Return (x, y) of the center of cell containing provided text 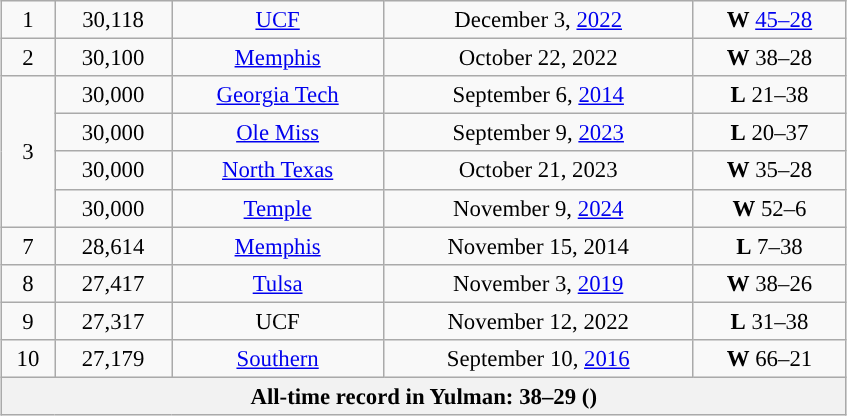
L 31–38 (770, 321)
W 45–28 (770, 20)
Southern (278, 358)
L 7–38 (770, 246)
W 35–28 (770, 170)
September 6, 2014 (538, 95)
All-time record in Yulman: 38–29 () (424, 396)
7 (28, 246)
November 9, 2024 (538, 208)
Georgia Tech (278, 95)
28,614 (114, 246)
1 (28, 20)
Tulsa (278, 283)
3 (28, 151)
8 (28, 283)
9 (28, 321)
November 15, 2014 (538, 246)
27,317 (114, 321)
October 22, 2022 (538, 58)
30,100 (114, 58)
September 10, 2016 (538, 358)
November 3, 2019 (538, 283)
W 52–6 (770, 208)
September 9, 2023 (538, 133)
2 (28, 58)
10 (28, 358)
October 21, 2023 (538, 170)
L 20–37 (770, 133)
W 38–26 (770, 283)
December 3, 2022 (538, 20)
27,179 (114, 358)
W 66–21 (770, 358)
North Texas (278, 170)
27,417 (114, 283)
Ole Miss (278, 133)
30,118 (114, 20)
Temple (278, 208)
November 12, 2022 (538, 321)
L 21–38 (770, 95)
W 38–28 (770, 58)
